From the cell containing the given text, extract its center point as [x, y] coordinate. 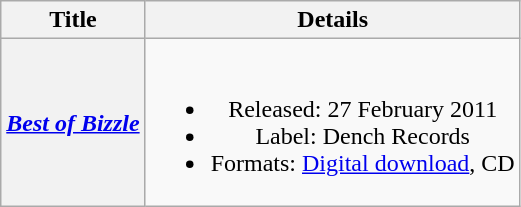
Best of Bizzle [73, 122]
Details [332, 20]
Released: 27 February 2011Label: Dench RecordsFormats: Digital download, CD [332, 122]
Title [73, 20]
